Capture the cell that displays the provided text and extract its [x, y] central coordinate. 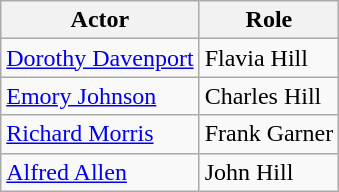
Charles Hill [269, 96]
Richard Morris [100, 134]
Alfred Allen [100, 172]
Flavia Hill [269, 58]
John Hill [269, 172]
Emory Johnson [100, 96]
Frank Garner [269, 134]
Role [269, 20]
Actor [100, 20]
Dorothy Davenport [100, 58]
